Search for the cell housing the specified text and yield its [X, Y] center coordinate. 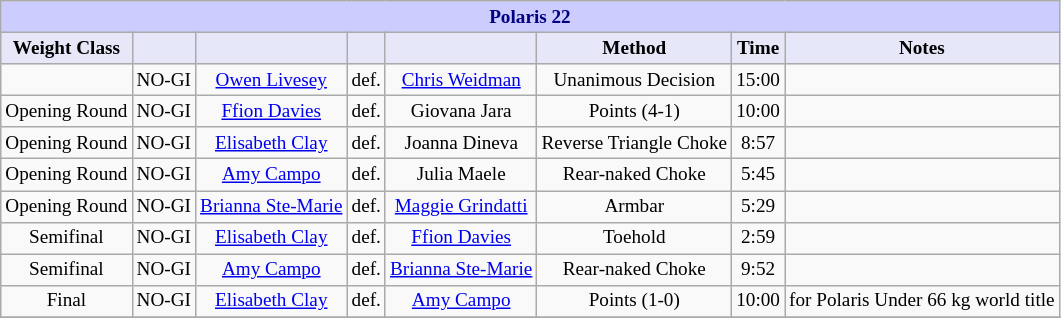
5:29 [758, 206]
Julia Maele [460, 175]
Unanimous Decision [634, 80]
Armbar [634, 206]
Time [758, 48]
15:00 [758, 80]
Reverse Triangle Choke [634, 143]
Points (4-1) [634, 111]
8:57 [758, 143]
Chris Weidman [460, 80]
Maggie Grindatti [460, 206]
Owen Livesey [272, 80]
Weight Class [66, 48]
Final [66, 301]
5:45 [758, 175]
2:59 [758, 238]
Polaris 22 [530, 17]
Toehold [634, 238]
Points (1-0) [634, 301]
9:52 [758, 270]
Giovana Jara [460, 111]
Joanna Dineva [460, 143]
Method [634, 48]
Notes [922, 48]
for Polaris Under 66 kg world title [922, 301]
